For the text-containing cell, return its midpoint in (x, y) coordinate format. 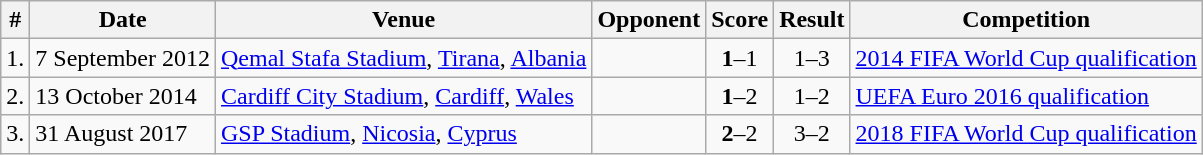
Venue (404, 20)
# (16, 20)
2–2 (740, 134)
Date (123, 20)
Competition (1026, 20)
3. (16, 134)
1. (16, 58)
31 August 2017 (123, 134)
Result (812, 20)
2. (16, 96)
2018 FIFA World Cup qualification (1026, 134)
3–2 (812, 134)
1–1 (740, 58)
1–3 (812, 58)
2014 FIFA World Cup qualification (1026, 58)
GSP Stadium, Nicosia, Cyprus (404, 134)
UEFA Euro 2016 qualification (1026, 96)
Qemal Stafa Stadium, Tirana, Albania (404, 58)
Opponent (649, 20)
7 September 2012 (123, 58)
13 October 2014 (123, 96)
Cardiff City Stadium, Cardiff, Wales (404, 96)
Score (740, 20)
